Extract the [x, y] coordinate from the center of the cell holding the provided text.  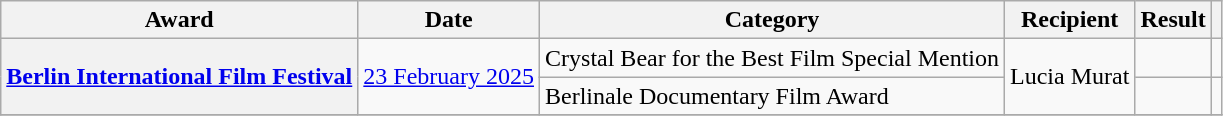
Crystal Bear for the Best Film Special Mention [772, 58]
Result [1173, 20]
Berlin International Film Festival [180, 77]
Award [180, 20]
23 February 2025 [449, 77]
Berlinale Documentary Film Award [772, 96]
Recipient [1070, 20]
Lucia Murat [1070, 77]
Category [772, 20]
Date [449, 20]
